Extract the (x, y) coordinate from the center of the cell holding the provided text.  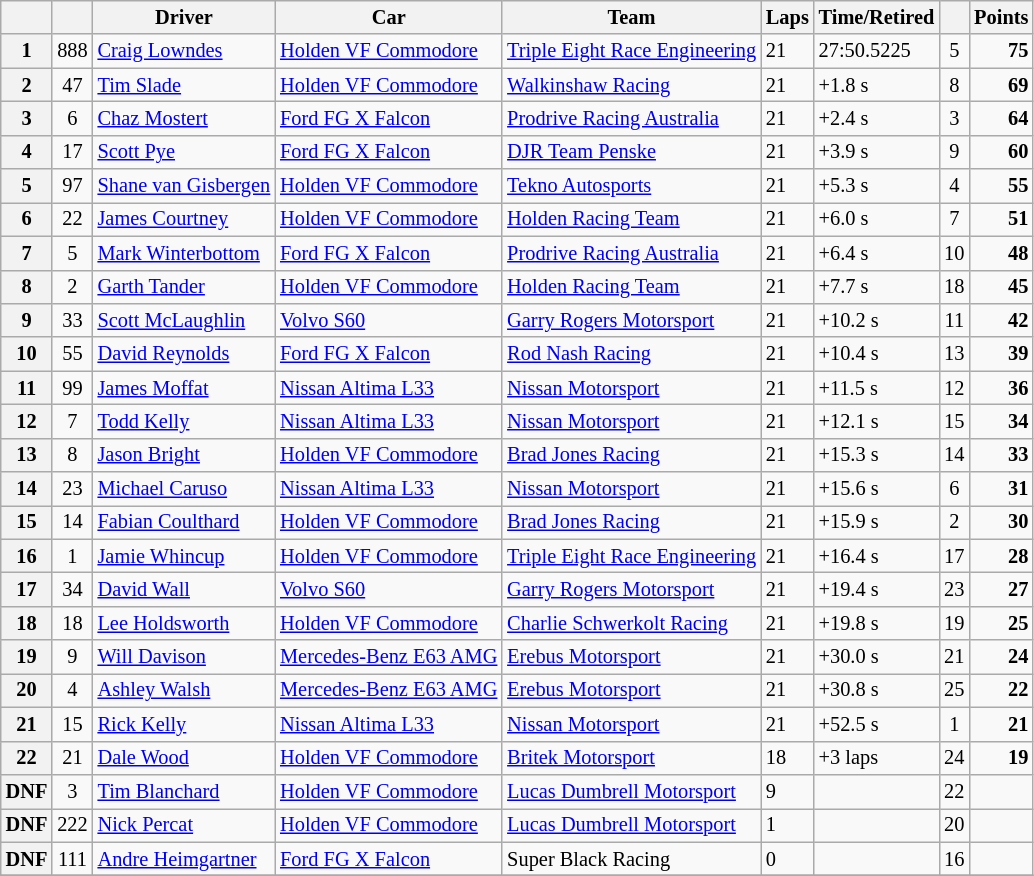
+15.6 s (877, 489)
64 (1001, 118)
28 (1001, 556)
Tim Blanchard (184, 791)
Car (388, 17)
39 (1001, 354)
222 (72, 825)
Driver (184, 17)
Ashley Walsh (184, 690)
Garth Tander (184, 287)
Jamie Whincup (184, 556)
888 (72, 51)
97 (72, 186)
99 (72, 388)
+30.8 s (877, 690)
69 (1001, 85)
45 (1001, 287)
+15.3 s (877, 455)
+6.4 s (877, 253)
+3 laps (877, 758)
Walkinshaw Racing (632, 85)
Mark Winterbottom (184, 253)
+30.0 s (877, 657)
+12.1 s (877, 421)
James Courtney (184, 219)
David Reynolds (184, 354)
Charlie Schwerkolt Racing (632, 623)
Andre Heimgartner (184, 859)
+2.4 s (877, 118)
Lee Holdsworth (184, 623)
Laps (788, 17)
+16.4 s (877, 556)
+3.9 s (877, 152)
Super Black Racing (632, 859)
42 (1001, 320)
31 (1001, 489)
+5.3 s (877, 186)
Shane van Gisbergen (184, 186)
DJR Team Penske (632, 152)
+52.5 s (877, 724)
Rod Nash Racing (632, 354)
Craig Lowndes (184, 51)
David Wall (184, 589)
+19.8 s (877, 623)
0 (788, 859)
Scott Pye (184, 152)
75 (1001, 51)
Time/Retired (877, 17)
+19.4 s (877, 589)
+1.8 s (877, 85)
Tekno Autosports (632, 186)
Scott McLaughlin (184, 320)
36 (1001, 388)
47 (72, 85)
Todd Kelly (184, 421)
51 (1001, 219)
+10.4 s (877, 354)
27:50.5225 (877, 51)
+10.2 s (877, 320)
27 (1001, 589)
Nick Percat (184, 825)
Chaz Mostert (184, 118)
30 (1001, 522)
Dale Wood (184, 758)
James Moffat (184, 388)
Rick Kelly (184, 724)
Jason Bright (184, 455)
Michael Caruso (184, 489)
Tim Slade (184, 85)
Team (632, 17)
+7.7 s (877, 287)
Britek Motorsport (632, 758)
+15.9 s (877, 522)
48 (1001, 253)
Points (1001, 17)
60 (1001, 152)
111 (72, 859)
+6.0 s (877, 219)
Will Davison (184, 657)
Fabian Coulthard (184, 522)
+11.5 s (877, 388)
